Output the (x, y) coordinate of the center of the cell containing the given text.  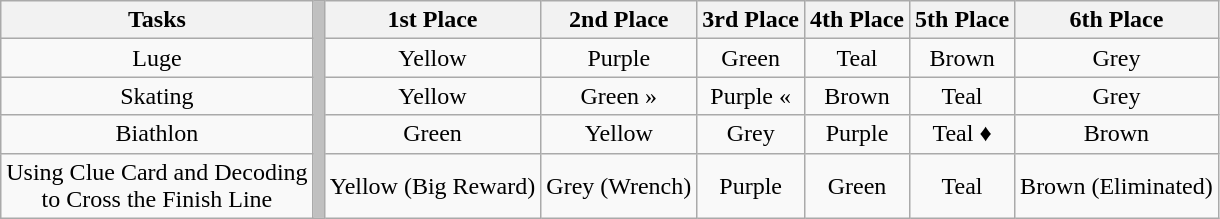
Brown (Eliminated) (1117, 186)
Using Clue Card and Decodingto Cross the Finish Line (157, 186)
Biathlon (157, 134)
Skating (157, 96)
Teal ♦ (962, 134)
4th Place (856, 20)
3rd Place (751, 20)
2nd Place (619, 20)
5th Place (962, 20)
6th Place (1117, 20)
Luge (157, 58)
Purple « (751, 96)
Tasks (157, 20)
Yellow (Big Reward) (432, 186)
1st Place (432, 20)
Green » (619, 96)
Grey (Wrench) (619, 186)
